From the cell containing the given text, extract its center point as [X, Y] coordinate. 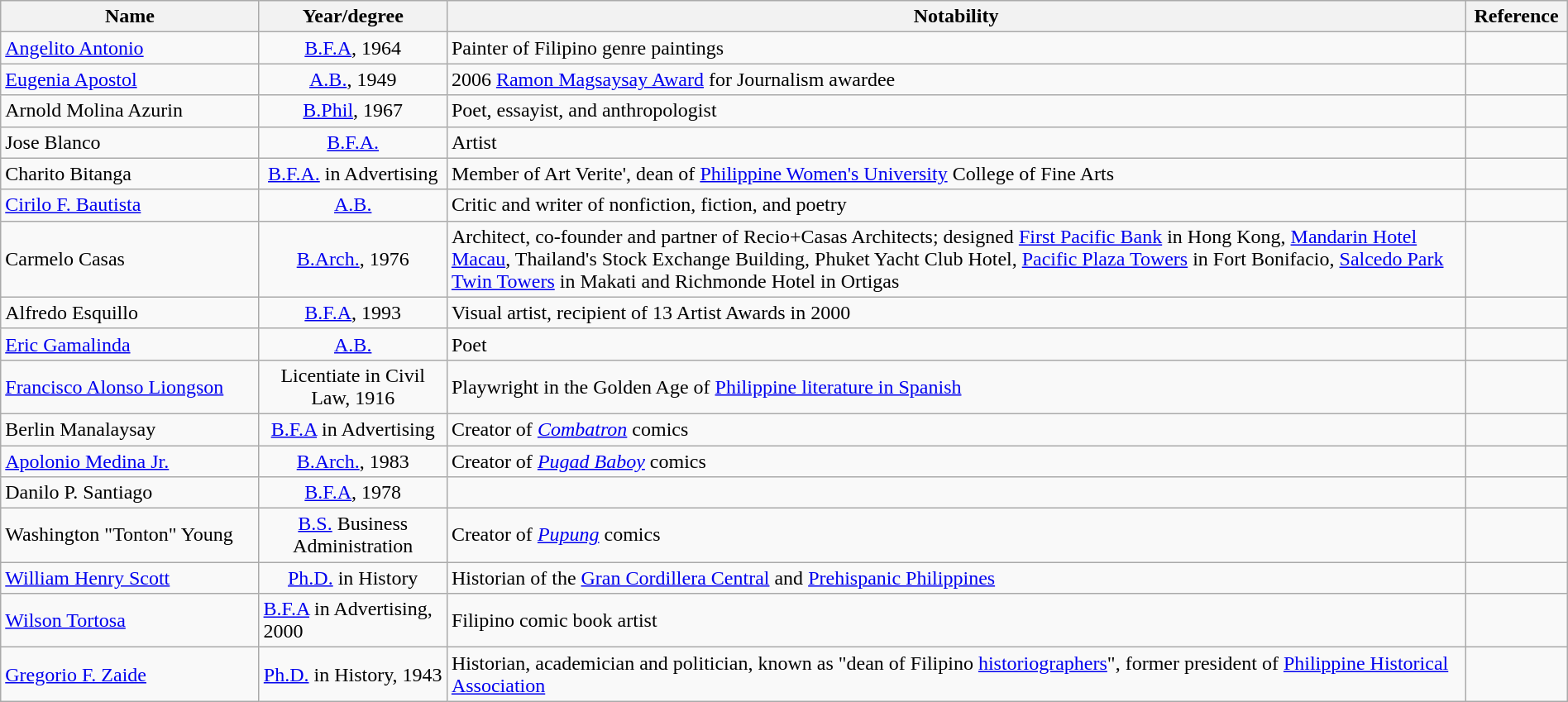
B.F.A, 1993 [352, 313]
Creator of Pupung comics [956, 536]
Member of Art Verite', dean of Philippine Women's University College of Fine Arts [956, 174]
A.B., 1949 [352, 79]
Filipino comic book artist [956, 620]
Historian of the Gran Cordillera Central and Prehispanic Philippines [956, 578]
Historian, academician and politician, known as "dean of Filipino historiographers", former president of Philippine Historical Association [956, 675]
Washington "Tonton" Young [130, 536]
B.F.A. [352, 142]
Jose Blanco [130, 142]
Painter of Filipino genre paintings [956, 48]
Ph.D. in History, 1943 [352, 675]
B.Arch., 1976 [352, 259]
William Henry Scott [130, 578]
Licentiate in Civil Law, 1916 [352, 387]
B.F.A in Advertising, 2000 [352, 620]
Angelito Antonio [130, 48]
Eric Gamalinda [130, 344]
Creator of Pugad Baboy comics [956, 461]
Poet [956, 344]
Critic and writer of nonfiction, fiction, and poetry [956, 205]
2006 Ramon Magsaysay Award for Journalism awardee [956, 79]
Berlin Manalaysay [130, 429]
B.S. Business Administration [352, 536]
Name [130, 17]
B.F.A in Advertising [352, 429]
B.F.A, 1978 [352, 493]
Charito Bitanga [130, 174]
Creator of Combatron comics [956, 429]
Poet, essayist, and anthropologist [956, 111]
Artist [956, 142]
Apolonio Medina Jr. [130, 461]
B.Arch., 1983 [352, 461]
Visual artist, recipient of 13 Artist Awards in 2000 [956, 313]
Alfredo Esquillo [130, 313]
Gregorio F. Zaide [130, 675]
Playwright in the Golden Age of Philippine literature in Spanish [956, 387]
B.F.A. in Advertising [352, 174]
Year/degree [352, 17]
B.F.A, 1964 [352, 48]
Danilo P. Santiago [130, 493]
Cirilo F. Bautista [130, 205]
Reference [1517, 17]
Carmelo Casas [130, 259]
Francisco Alonso Liongson [130, 387]
Wilson Tortosa [130, 620]
Notability [956, 17]
Ph.D. in History [352, 578]
B.Phil, 1967 [352, 111]
Eugenia Apostol [130, 79]
Arnold Molina Azurin [130, 111]
